Determine the [x, y] coordinate at the center of the cell enclosing the given text.  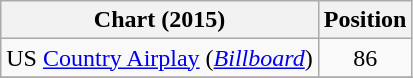
Chart (2015) [160, 20]
86 [365, 58]
US Country Airplay (Billboard) [160, 58]
Position [365, 20]
